Search for the cell housing the specified text and yield its (x, y) center coordinate. 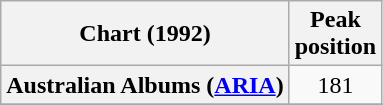
Peakposition (335, 34)
Chart (1992) (145, 34)
Australian Albums (ARIA) (145, 85)
181 (335, 85)
